Determine the [X, Y] coordinate at the center of the cell enclosing the given text.  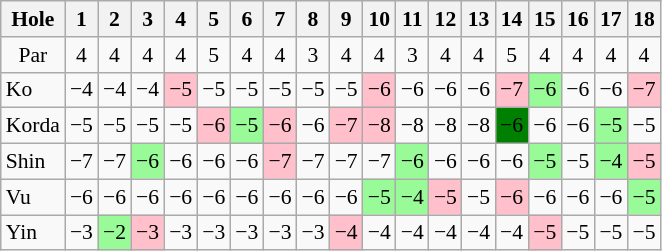
15 [544, 19]
1 [82, 19]
Hole [33, 19]
6 [246, 19]
12 [446, 19]
2 [114, 19]
Ko [33, 90]
7 [280, 19]
Yin [33, 233]
13 [478, 19]
−2 [114, 233]
9 [346, 19]
10 [380, 19]
Shin [33, 162]
Korda [33, 126]
Vu [33, 197]
Par [33, 55]
8 [312, 19]
14 [512, 19]
18 [644, 19]
17 [610, 19]
16 [578, 19]
11 [412, 19]
